Find where the given text appears and provide that cell's center as [X, Y] coordinate. 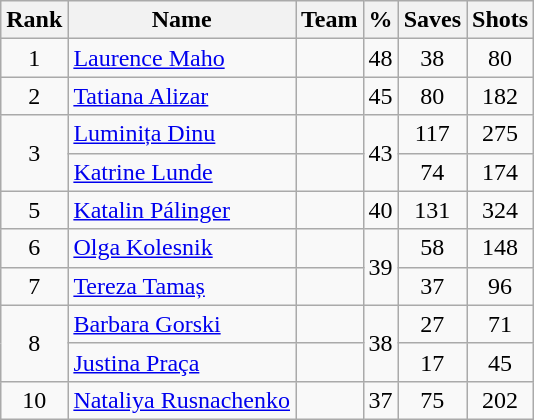
10 [34, 400]
7 [34, 286]
275 [500, 134]
48 [380, 58]
Rank [34, 20]
148 [500, 248]
174 [500, 172]
Tereza Tamaș [182, 286]
Katalin Pálinger [182, 210]
Luminița Dinu [182, 134]
1 [34, 58]
202 [500, 400]
2 [34, 96]
6 [34, 248]
74 [432, 172]
% [380, 20]
117 [432, 134]
324 [500, 210]
Laurence Maho [182, 58]
39 [380, 267]
Tatiana Alizar [182, 96]
Justina Praça [182, 362]
Olga Kolesnik [182, 248]
71 [500, 324]
96 [500, 286]
Team [330, 20]
Name [182, 20]
Shots [500, 20]
Katrine Lunde [182, 172]
Nataliya Rusnachenko [182, 400]
27 [432, 324]
8 [34, 343]
5 [34, 210]
Barbara Gorski [182, 324]
40 [380, 210]
17 [432, 362]
182 [500, 96]
58 [432, 248]
131 [432, 210]
3 [34, 153]
Saves [432, 20]
43 [380, 153]
75 [432, 400]
